Locate the cell with the specified text and output its [x, y] center coordinate. 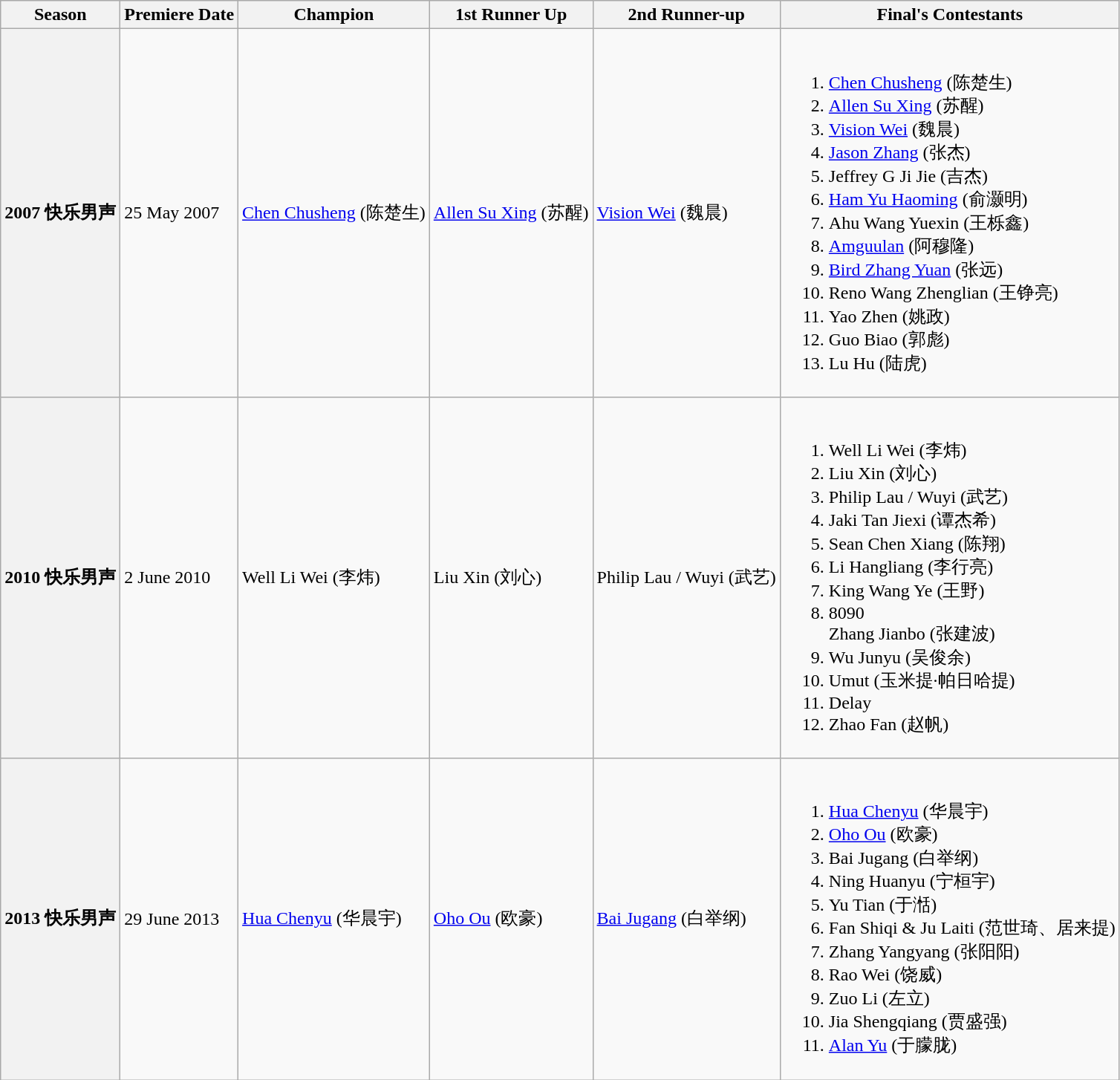
Final's Contestants [949, 15]
Philip Lau / Wuyi (武艺) [686, 578]
Vision Wei (魏晨) [686, 213]
Season [61, 15]
Liu Xin (刘心) [511, 578]
Oho Ou (欧豪) [511, 920]
Bai Jugang (白举纲) [686, 920]
29 June 2013 [180, 920]
1st Runner Up [511, 15]
Premiere Date [180, 15]
2 June 2010 [180, 578]
Allen Su Xing (苏醒) [511, 213]
Well Li Wei (李炜) [334, 578]
2nd Runner-up [686, 15]
2007 快乐男声 [61, 213]
2010 快乐男声 [61, 578]
25 May 2007 [180, 213]
Champion [334, 15]
Chen Chusheng (陈楚生) [334, 213]
2013 快乐男声 [61, 920]
Hua Chenyu (华晨宇) [334, 920]
